Return (X, Y) of the center of cell containing provided text 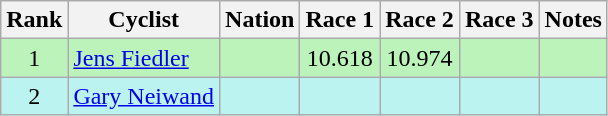
2 (34, 96)
Race 2 (420, 20)
Race 3 (499, 20)
1 (34, 58)
Cyclist (144, 20)
Rank (34, 20)
Gary Neiwand (144, 96)
Jens Fiedler (144, 58)
Race 1 (340, 20)
Notes (573, 20)
10.974 (420, 58)
Nation (260, 20)
10.618 (340, 58)
